Detect which cell encompasses the target text, then output its [X, Y] center coordinate. 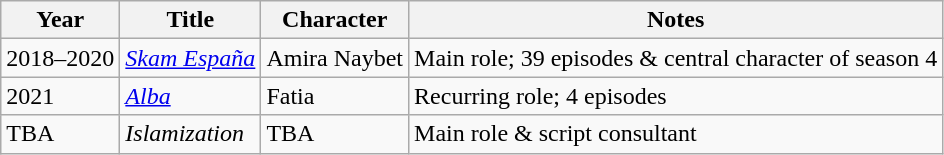
Main role; 39 episodes & central character of season 4 [676, 58]
Amira Naybet [335, 58]
2021 [60, 96]
2018–2020 [60, 58]
Alba [190, 96]
Title [190, 20]
Notes [676, 20]
Skam España [190, 58]
Recurring role; 4 episodes [676, 96]
Fatia [335, 96]
Main role & script consultant [676, 134]
Year [60, 20]
Character [335, 20]
Islamization [190, 134]
